For the text-containing cell, return its midpoint in [x, y] coordinate format. 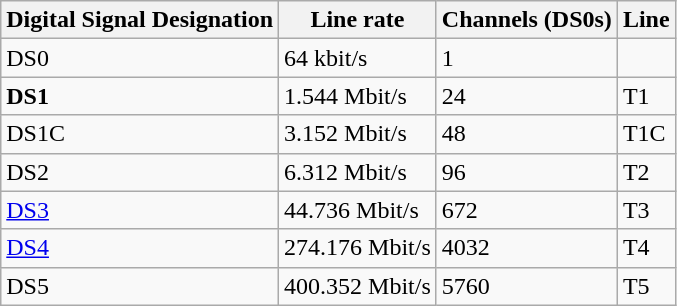
3.152 Mbit/s [358, 134]
5760 [526, 286]
274.176 Mbit/s [358, 248]
DS1 [140, 96]
T2 [646, 172]
DS4 [140, 248]
DS2 [140, 172]
400.352 Mbit/s [358, 286]
64 kbit/s [358, 58]
1 [526, 58]
4032 [526, 248]
DS0 [140, 58]
1.544 Mbit/s [358, 96]
T1 [646, 96]
DS5 [140, 286]
T3 [646, 210]
T5 [646, 286]
Digital Signal Designation [140, 20]
24 [526, 96]
96 [526, 172]
Line [646, 20]
44.736 Mbit/s [358, 210]
48 [526, 134]
672 [526, 210]
T4 [646, 248]
Line rate [358, 20]
DS3 [140, 210]
T1C [646, 134]
6.312 Mbit/s [358, 172]
Channels (DS0s) [526, 20]
DS1C [140, 134]
